Search for the cell housing the specified text and yield its [X, Y] center coordinate. 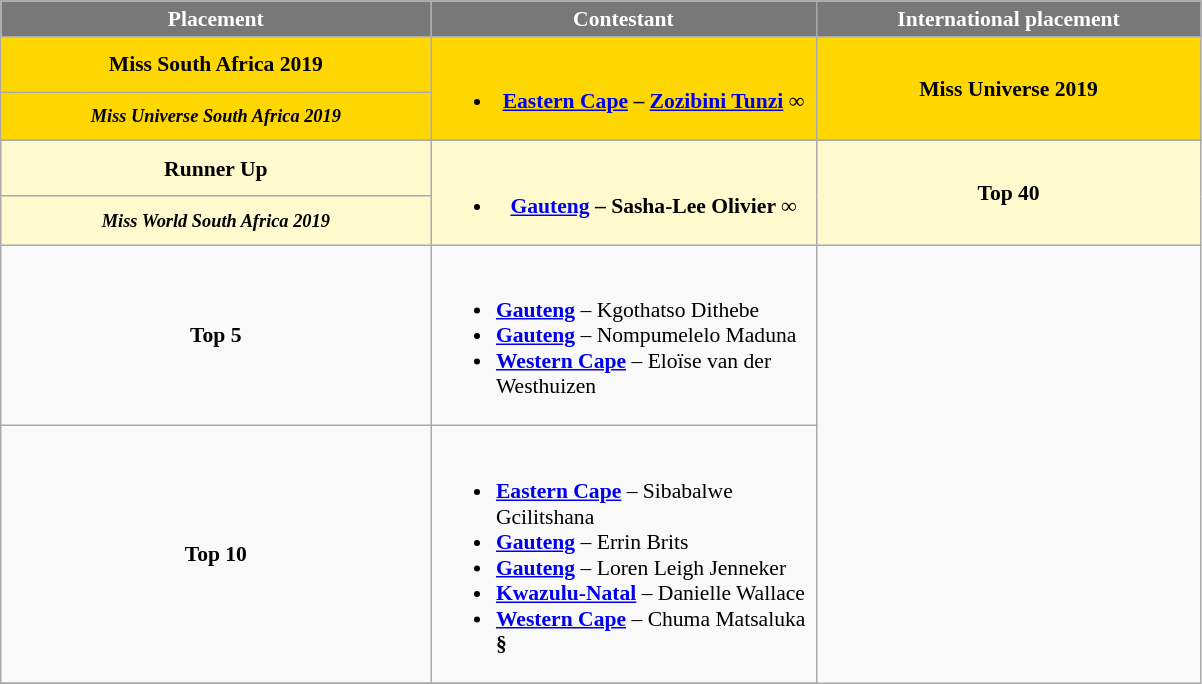
Eastern Cape – Zozibini Tunzi ∞ [624, 89]
Contestant [624, 19]
Placement [216, 19]
Top 10 [216, 554]
Gauteng – Sasha-Lee Olivier ∞ [624, 193]
Gauteng – Kgothatso DithebeGauteng – Nompumelelo MadunaWestern Cape – Eloïse van der Westhuizen [624, 336]
Miss South Africa 2019 [216, 65]
Miss World South Africa 2019 [216, 222]
Miss Universe South Africa 2019 [216, 116]
International placement [1008, 19]
Top 5 [216, 336]
Top 40 [1008, 193]
Runner Up [216, 169]
Miss Universe 2019 [1008, 89]
